Identify which cell holds the provided text, then report its (x, y) central coordinate. 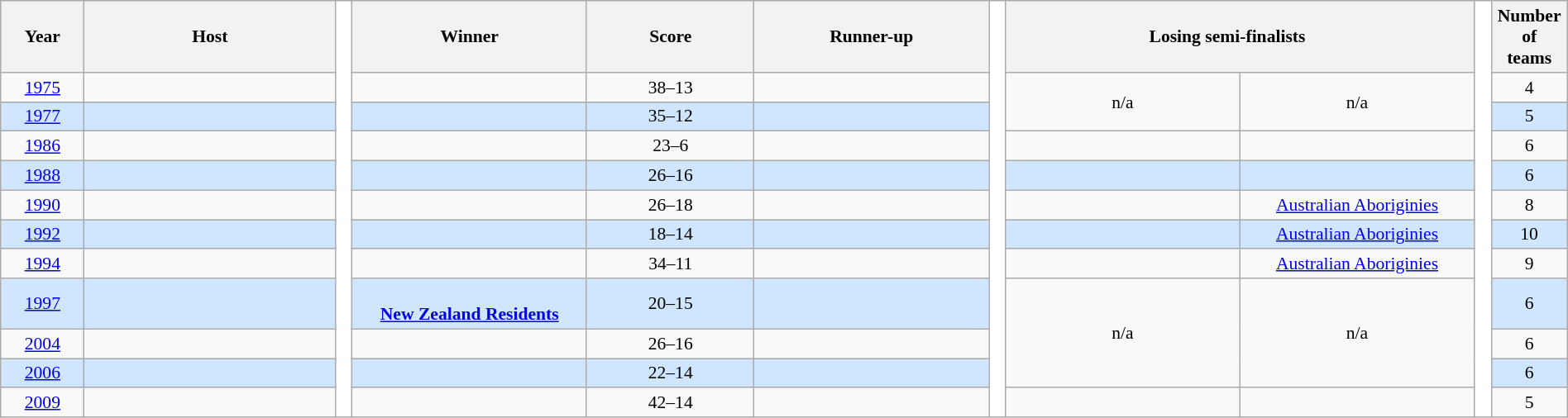
New Zealand Residents (470, 304)
42–14 (670, 403)
2009 (43, 403)
23–6 (670, 146)
34–11 (670, 264)
2006 (43, 373)
Numberof teams (1529, 36)
8 (1529, 205)
Runner-up (872, 36)
26–18 (670, 205)
9 (1529, 264)
1975 (43, 88)
1986 (43, 146)
35–12 (670, 116)
10 (1529, 235)
38–13 (670, 88)
1997 (43, 304)
4 (1529, 88)
2004 (43, 344)
Winner (470, 36)
Score (670, 36)
18–14 (670, 235)
1992 (43, 235)
1988 (43, 176)
22–14 (670, 373)
Losing semi (1123, 36)
1994 (43, 264)
Host (210, 36)
20–15 (670, 304)
1990 (43, 205)
Year (43, 36)
1977 (43, 116)
-finalists (1357, 36)
